Extract the (x, y) coordinate from the center of the cell holding the provided text.  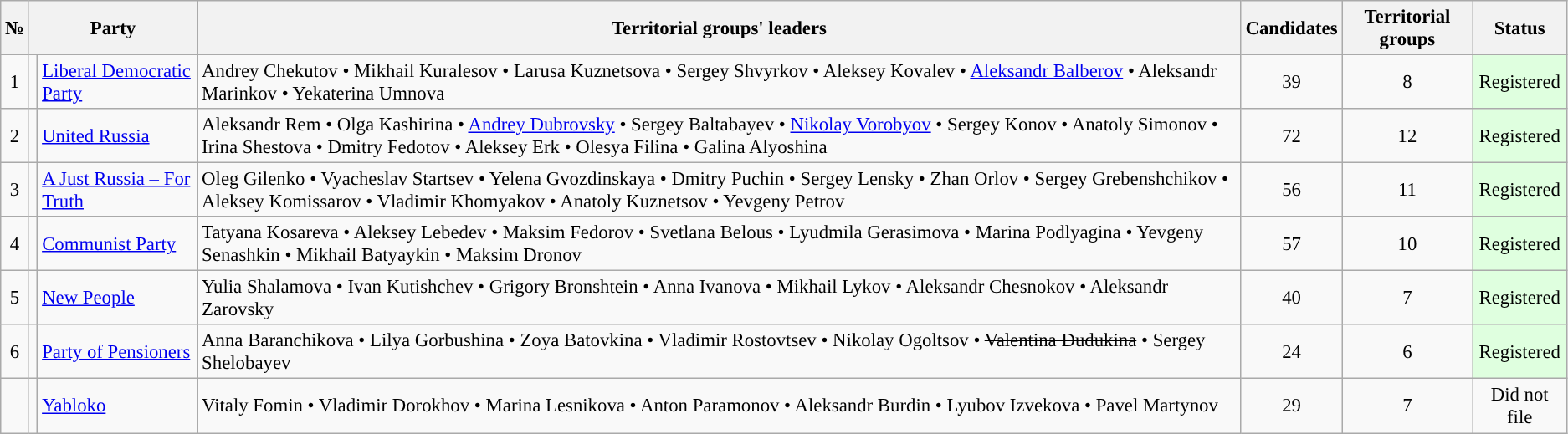
Status (1519, 28)
11 (1407, 191)
Anna Baranchikova • Lilya Gorbushina • Zoya Batovkina • Vladimir Rostovtsev • Nikolay Ogoltsov • Valentina Dudukina • Sergey Shelobayev (720, 351)
57 (1292, 244)
29 (1292, 406)
24 (1292, 351)
2 (15, 135)
Party (113, 28)
3 (15, 191)
Party of Pensioners (117, 351)
1 (15, 82)
5 (15, 298)
40 (1292, 298)
Yulia Shalamova • Ivan Kutishchev • Grigory Bronshtein • Anna Ivanova • Mikhail Lykov • Aleksandr Chesnokov • Aleksandr Zarovsky (720, 298)
Vitaly Fomin • Vladimir Dorokhov • Marina Lesnikova • Anton Paramonov • Aleksandr Burdin • Lyubov Izvekova • Pavel Martynov (720, 406)
Liberal Democratic Party (117, 82)
Territorial groups (1407, 28)
56 (1292, 191)
39 (1292, 82)
Did not file (1519, 406)
72 (1292, 135)
Candidates (1292, 28)
Yabloko (117, 406)
8 (1407, 82)
United Russia (117, 135)
Communist Party (117, 244)
10 (1407, 244)
4 (15, 244)
A Just Russia – For Truth (117, 191)
New People (117, 298)
Territorial groups' leaders (720, 28)
№ (15, 28)
12 (1407, 135)
